Identify which cell holds the provided text, then report its [X, Y] central coordinate. 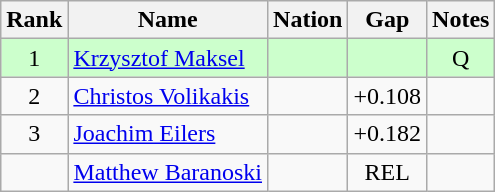
Krzysztof Maksel [168, 58]
REL [388, 172]
Joachim Eilers [168, 134]
Nation [308, 20]
Christos Volikakis [168, 96]
Rank [34, 20]
Q [461, 58]
1 [34, 58]
+0.108 [388, 96]
Matthew Baranoski [168, 172]
2 [34, 96]
3 [34, 134]
+0.182 [388, 134]
Gap [388, 20]
Name [168, 20]
Notes [461, 20]
